Locate the cell with the specified text and output its (x, y) center coordinate. 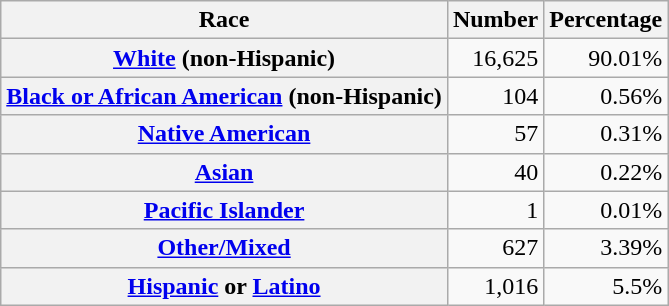
16,625 (495, 58)
5.5% (606, 286)
3.39% (606, 248)
90.01% (606, 58)
104 (495, 96)
0.22% (606, 172)
57 (495, 134)
627 (495, 248)
Black or African American (non-Hispanic) (224, 96)
Asian (224, 172)
Other/Mixed (224, 248)
Native American (224, 134)
1 (495, 210)
Percentage (606, 20)
Hispanic or Latino (224, 286)
0.56% (606, 96)
0.01% (606, 210)
White (non-Hispanic) (224, 58)
Pacific Islander (224, 210)
1,016 (495, 286)
Number (495, 20)
Race (224, 20)
40 (495, 172)
0.31% (606, 134)
